Find where the given text appears and provide that cell's center as [x, y] coordinate. 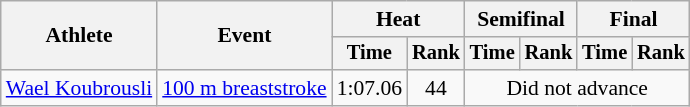
100 m breaststroke [244, 88]
Event [244, 36]
Wael Koubrousli [79, 88]
Athlete [79, 36]
Semifinal [521, 19]
44 [436, 88]
Did not advance [578, 88]
Final [633, 19]
Heat [398, 19]
1:07.06 [370, 88]
